From the cell containing the given text, extract its center point as (x, y) coordinate. 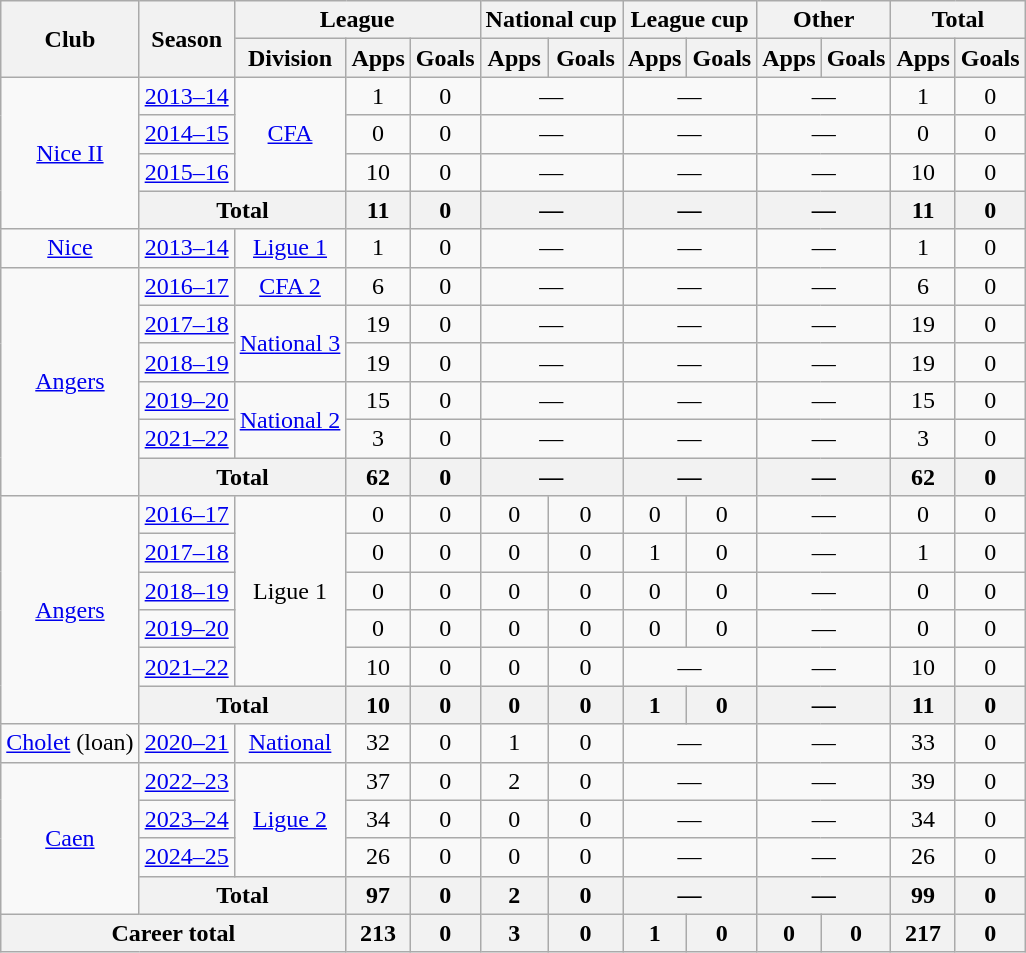
CFA (290, 134)
Cholet (loan) (70, 743)
Season (186, 39)
97 (378, 895)
Club (70, 39)
2022–23 (186, 781)
National 2 (290, 419)
2020–21 (186, 743)
213 (378, 933)
League cup (689, 20)
CFA 2 (290, 286)
Other (824, 20)
Nice II (70, 153)
Division (290, 58)
Ligue 2 (290, 819)
2023–24 (186, 819)
2015–16 (186, 172)
2014–15 (186, 134)
37 (378, 781)
2024–25 (186, 857)
National cup (551, 20)
Caen (70, 838)
Nice (70, 248)
99 (923, 895)
39 (923, 781)
National (290, 743)
32 (378, 743)
217 (923, 933)
National 3 (290, 343)
33 (923, 743)
Career total (174, 933)
League (357, 20)
